Output the (X, Y) coordinate of the center of the cell containing the given text.  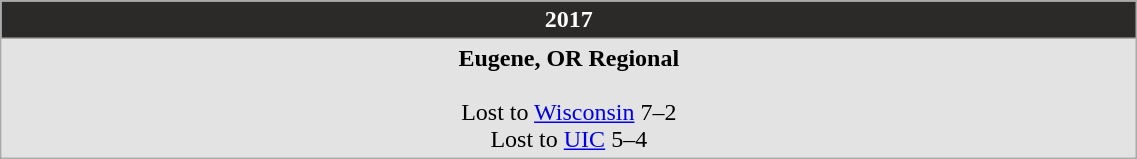
Eugene, OR RegionalLost to Wisconsin 7–2 Lost to UIC 5–4 (569, 98)
2017 (569, 20)
